Determine the [X, Y] coordinate at the center of the cell enclosing the given text.  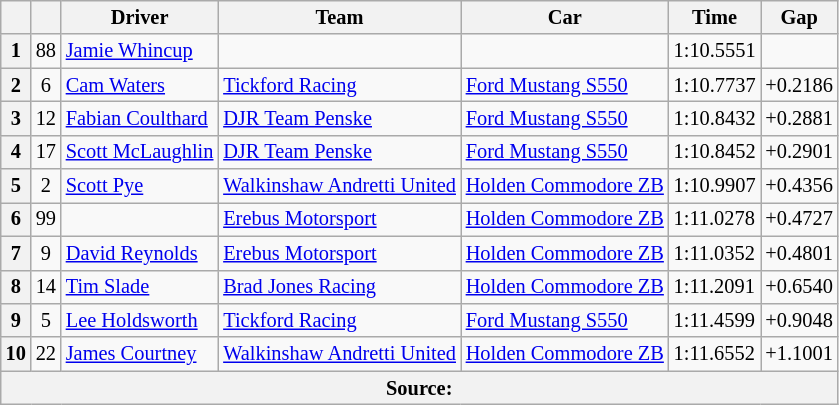
Driver [140, 17]
David Reynolds [140, 253]
Gap [798, 17]
7 [16, 253]
1:10.8432 [715, 118]
8 [16, 287]
12 [46, 118]
Lee Holdsworth [140, 320]
Tim Slade [140, 287]
88 [46, 51]
1:10.7737 [715, 85]
Time [715, 17]
+0.2186 [798, 85]
Team [339, 17]
4 [16, 152]
14 [46, 287]
1:11.6552 [715, 354]
1:10.9907 [715, 186]
Fabian Coulthard [140, 118]
+0.4727 [798, 219]
1:11.4599 [715, 320]
+0.2881 [798, 118]
Car [565, 17]
1:10.5551 [715, 51]
1:11.2091 [715, 287]
+0.9048 [798, 320]
1:10.8452 [715, 152]
+0.6540 [798, 287]
22 [46, 354]
1 [16, 51]
+1.1001 [798, 354]
1:11.0278 [715, 219]
+0.4801 [798, 253]
James Courtney [140, 354]
17 [46, 152]
10 [16, 354]
+0.4356 [798, 186]
Scott Pye [140, 186]
Cam Waters [140, 85]
1:11.0352 [715, 253]
99 [46, 219]
3 [16, 118]
Brad Jones Racing [339, 287]
+0.2901 [798, 152]
Scott McLaughlin [140, 152]
Jamie Whincup [140, 51]
Source: [420, 388]
